Extract the [X, Y] coordinate from the center of the cell holding the provided text.  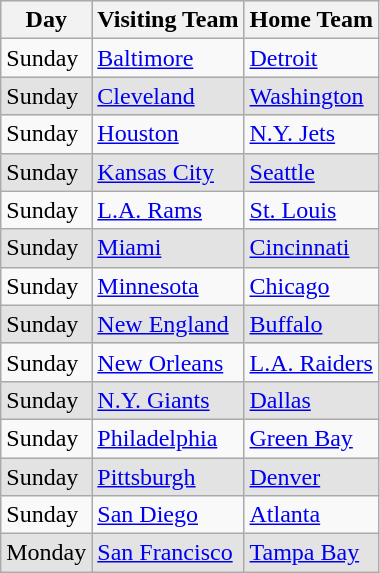
L.A. Rams [168, 210]
Detroit [311, 58]
Minnesota [168, 286]
Cincinnati [311, 248]
Tampa Bay [311, 553]
Chicago [311, 286]
New Orleans [168, 362]
Buffalo [311, 324]
Baltimore [168, 58]
N.Y. Giants [168, 400]
St. Louis [311, 210]
Dallas [311, 400]
Cleveland [168, 96]
San Francisco [168, 553]
Houston [168, 134]
Miami [168, 248]
Monday [46, 553]
N.Y. Jets [311, 134]
Philadelphia [168, 438]
Seattle [311, 172]
Green Bay [311, 438]
Pittsburgh [168, 477]
San Diego [168, 515]
Kansas City [168, 172]
Visiting Team [168, 20]
Denver [311, 477]
Day [46, 20]
New England [168, 324]
Home Team [311, 20]
L.A. Raiders [311, 362]
Atlanta [311, 515]
Washington [311, 96]
